Pinpoint the cell where the given text exists, returning its (x, y) midpoint coordinate. 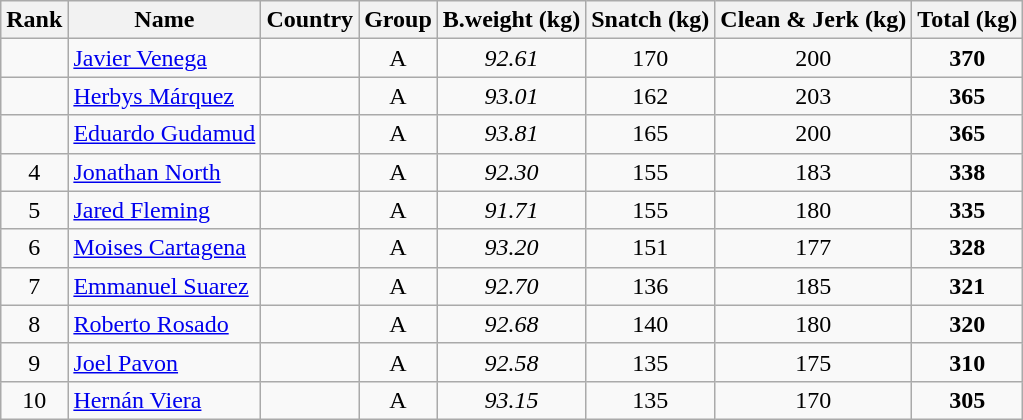
92.58 (511, 362)
93.01 (511, 96)
B.weight (kg) (511, 20)
92.30 (511, 172)
183 (814, 172)
Eduardo Gudamud (164, 134)
203 (814, 96)
Herbys Márquez (164, 96)
92.61 (511, 58)
Jared Fleming (164, 210)
136 (650, 286)
370 (968, 58)
321 (968, 286)
91.71 (511, 210)
93.20 (511, 248)
162 (650, 96)
Hernán Viera (164, 400)
175 (814, 362)
Emmanuel Suarez (164, 286)
310 (968, 362)
8 (34, 324)
165 (650, 134)
10 (34, 400)
9 (34, 362)
338 (968, 172)
7 (34, 286)
Moises Cartagena (164, 248)
5 (34, 210)
151 (650, 248)
305 (968, 400)
Country (310, 20)
Jonathan North (164, 172)
6 (34, 248)
Total (kg) (968, 20)
Name (164, 20)
4 (34, 172)
320 (968, 324)
93.81 (511, 134)
Joel Pavon (164, 362)
Clean & Jerk (kg) (814, 20)
185 (814, 286)
140 (650, 324)
Group (398, 20)
92.68 (511, 324)
335 (968, 210)
177 (814, 248)
93.15 (511, 400)
Rank (34, 20)
92.70 (511, 286)
Javier Venega (164, 58)
Snatch (kg) (650, 20)
Roberto Rosado (164, 324)
328 (968, 248)
